Find where the given text appears and provide that cell's center as [x, y] coordinate. 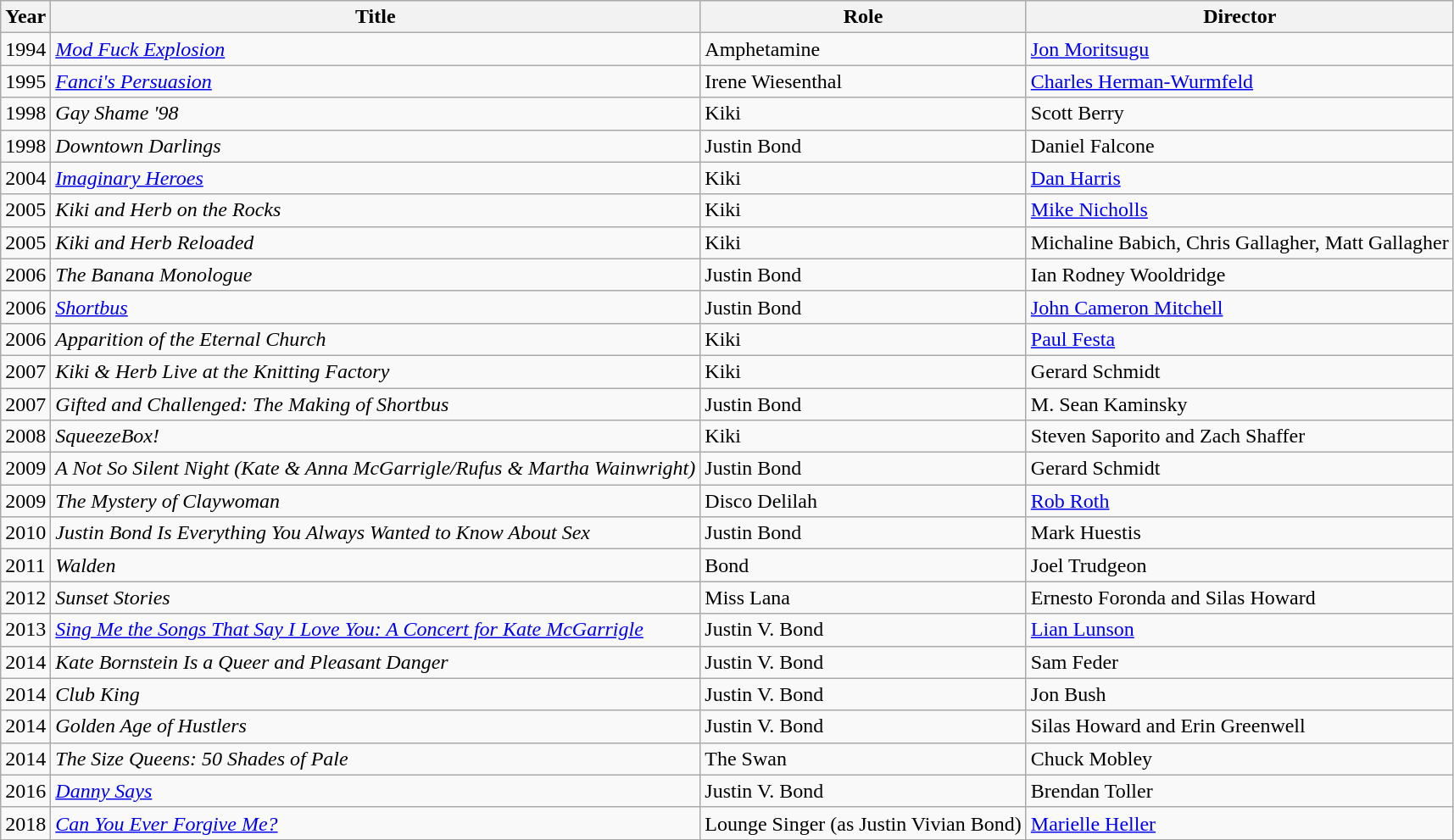
Lian Lunson [1240, 630]
Kiki and Herb Reloaded [376, 242]
Scott Berry [1240, 114]
Walden [376, 565]
SqueezeBox! [376, 437]
Ian Rodney Wooldridge [1240, 275]
The Size Queens: 50 Shades of Pale [376, 759]
Dan Harris [1240, 178]
Chuck Mobley [1240, 759]
Danny Says [376, 791]
Amphetamine [863, 49]
Sunset Stories [376, 598]
Club King [376, 694]
The Mystery of Claywoman [376, 501]
Marielle Heller [1240, 823]
Disco Delilah [863, 501]
Apparition of the Eternal Church [376, 339]
John Cameron Mitchell [1240, 307]
2011 [25, 565]
Director [1240, 17]
Shortbus [376, 307]
Rob Roth [1240, 501]
The Swan [863, 759]
Justin Bond Is Everything You Always Wanted to Know About Sex [376, 533]
Mark Huestis [1240, 533]
1994 [25, 49]
2008 [25, 437]
Kate Bornstein Is a Queer and Pleasant Danger [376, 662]
1995 [25, 81]
Irene Wiesenthal [863, 81]
Imaginary Heroes [376, 178]
2004 [25, 178]
2013 [25, 630]
Role [863, 17]
Jon Bush [1240, 694]
Ernesto Foronda and Silas Howard [1240, 598]
Joel Trudgeon [1240, 565]
The Banana Monologue [376, 275]
Mike Nicholls [1240, 210]
Daniel Falcone [1240, 146]
Title [376, 17]
M. Sean Kaminsky [1240, 404]
Sam Feder [1240, 662]
Sing Me the Songs That Say I Love You: A Concert for Kate McGarrigle [376, 630]
Can You Ever Forgive Me? [376, 823]
Downtown Darlings [376, 146]
Michaline Babich, Chris Gallagher, Matt Gallagher [1240, 242]
Year [25, 17]
Fanci's Persuasion [376, 81]
Bond [863, 565]
A Not So Silent Night (Kate & Anna McGarrigle/Rufus & Martha Wainwright) [376, 469]
Gay Shame '98 [376, 114]
Kiki & Herb Live at the Knitting Factory [376, 371]
Charles Herman-Wurmfeld [1240, 81]
Kiki and Herb on the Rocks [376, 210]
2018 [25, 823]
2010 [25, 533]
2012 [25, 598]
Jon Moritsugu [1240, 49]
Lounge Singer (as Justin Vivian Bond) [863, 823]
Golden Age of Hustlers [376, 726]
Miss Lana [863, 598]
Silas Howard and Erin Greenwell [1240, 726]
Gifted and Challenged: The Making of Shortbus [376, 404]
Paul Festa [1240, 339]
Brendan Toller [1240, 791]
2016 [25, 791]
Steven Saporito and Zach Shaffer [1240, 437]
Mod Fuck Explosion [376, 49]
